Determine the [x, y] coordinate at the center of the cell enclosing the given text.  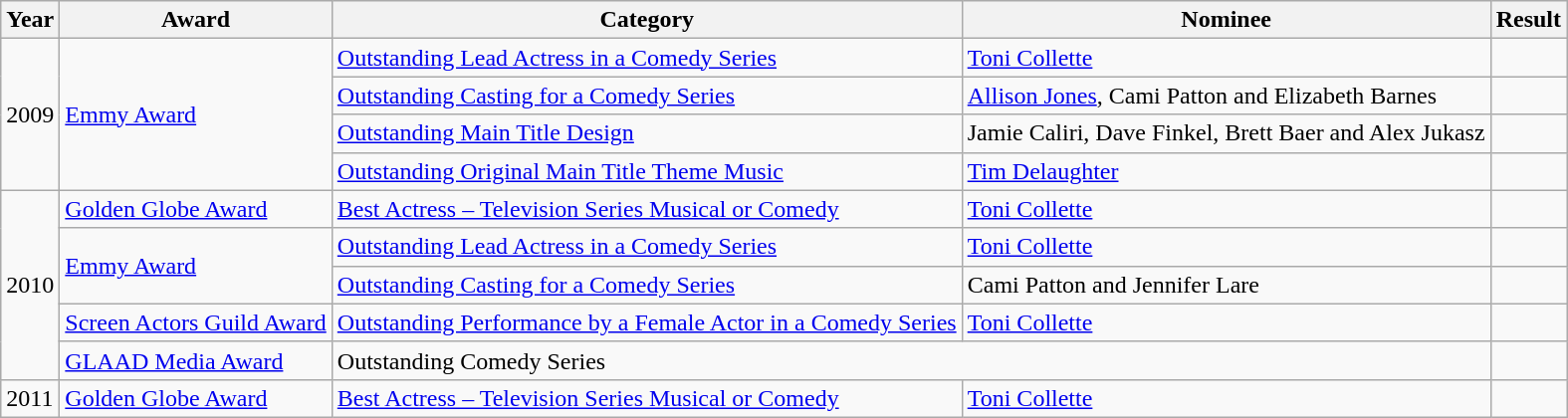
Screen Actors Guild Award [195, 322]
Result [1528, 20]
Outstanding Original Main Title Theme Music [647, 171]
Category [647, 20]
Cami Patton and Jennifer Lare [1227, 285]
Nominee [1227, 20]
Outstanding Performance by a Female Actor in a Comedy Series [647, 322]
2009 [30, 114]
Allison Jones, Cami Patton and Elizabeth Barnes [1227, 96]
Tim Delaughter [1227, 171]
Outstanding Main Title Design [647, 133]
Award [195, 20]
Jamie Caliri, Dave Finkel, Brett Baer and Alex Jukasz [1227, 133]
Year [30, 20]
GLAAD Media Award [195, 360]
2011 [30, 398]
Outstanding Comedy Series [911, 360]
2010 [30, 285]
